Pinpoint the cell where the given text exists, returning its (x, y) midpoint coordinate. 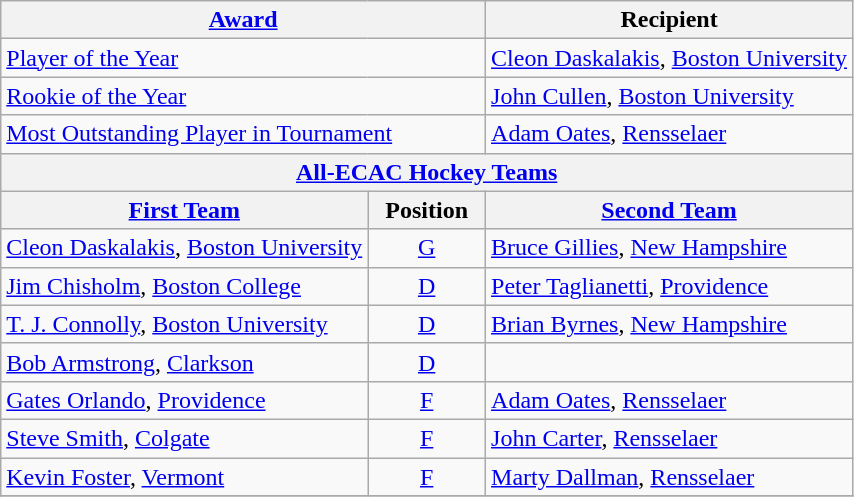
G (427, 248)
Bruce Gillies, New Hampshire (670, 248)
Kevin Foster, Vermont (184, 477)
Most Outstanding Player in Tournament (244, 134)
Jim Chisholm, Boston College (184, 286)
Second Team (670, 210)
Gates Orlando, Providence (184, 400)
Rookie of the Year (244, 96)
Marty Dallman, Rensselaer (670, 477)
John Carter, Rensselaer (670, 438)
Position (427, 210)
First Team (184, 210)
Steve Smith, Colgate (184, 438)
Recipient (670, 20)
Peter Taglianetti, Providence (670, 286)
T. J. Connolly, Boston University (184, 324)
Bob Armstrong, Clarkson (184, 362)
Player of the Year (244, 58)
All-ECAC Hockey Teams (427, 172)
Brian Byrnes, New Hampshire (670, 324)
Award (244, 20)
John Cullen, Boston University (670, 96)
